Return the [x, y] coordinate for the center point of the cell that contains the specified text.  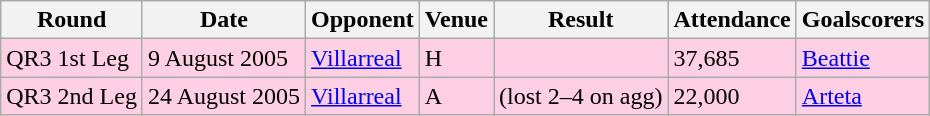
37,685 [732, 58]
QR3 2nd Leg [72, 96]
Round [72, 20]
(lost 2–4 on agg) [581, 96]
9 August 2005 [224, 58]
Result [581, 20]
A [456, 96]
Arteta [862, 96]
QR3 1st Leg [72, 58]
Goalscorers [862, 20]
24 August 2005 [224, 96]
Date [224, 20]
Beattie [862, 58]
Venue [456, 20]
H [456, 58]
Attendance [732, 20]
22,000 [732, 96]
Opponent [363, 20]
